Detect which cell encompasses the target text, then output its (X, Y) center coordinate. 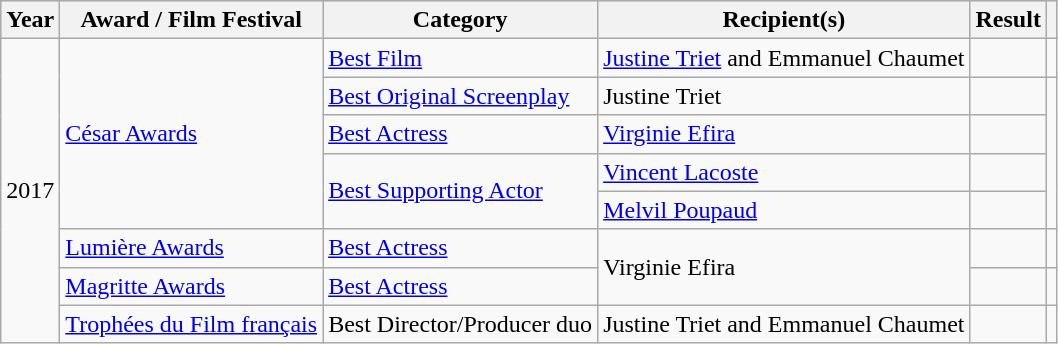
Year (30, 20)
Justine Triet (784, 96)
Best Film (460, 58)
Lumière Awards (192, 248)
Vincent Lacoste (784, 172)
Best Supporting Actor (460, 191)
Trophées du Film français (192, 324)
Award / Film Festival (192, 20)
Result (1008, 20)
Magritte Awards (192, 286)
Recipient(s) (784, 20)
Best Director/Producer duo (460, 324)
2017 (30, 191)
César Awards (192, 134)
Category (460, 20)
Melvil Poupaud (784, 210)
Best Original Screenplay (460, 96)
